For the text-containing cell, return its midpoint in (X, Y) coordinate format. 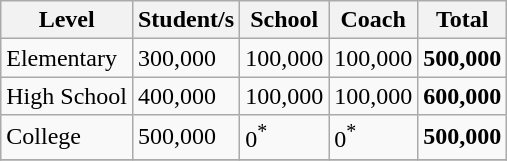
Total (462, 20)
Student/s (186, 20)
600,000 (462, 96)
Elementary (67, 58)
300,000 (186, 58)
College (67, 138)
Level (67, 20)
High School (67, 96)
Coach (374, 20)
School (284, 20)
400,000 (186, 96)
